Return (X, Y) of the center of cell containing provided text 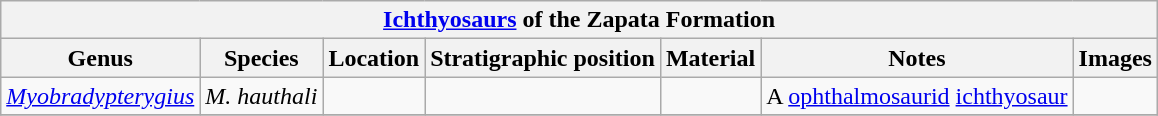
Species (262, 58)
Ichthyosaurs of the Zapata Formation (580, 20)
Location (374, 58)
Notes (917, 58)
Genus (100, 58)
Material (710, 58)
Images (1115, 58)
Stratigraphic position (543, 58)
A ophthalmosaurid ichthyosaur (917, 96)
M. hauthali (262, 96)
Myobradypterygius (100, 96)
